Return the [X, Y] coordinate for the center point of the cell that contains the specified text.  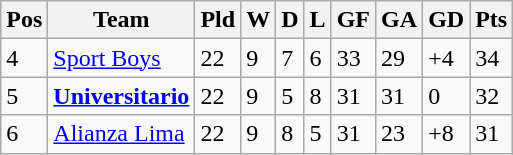
4 [24, 58]
Pos [24, 20]
34 [492, 58]
Pld [218, 20]
Sport Boys [122, 58]
W [258, 20]
23 [400, 134]
GA [400, 20]
7 [290, 58]
33 [353, 58]
GD [446, 20]
29 [400, 58]
Pts [492, 20]
Universitario [122, 96]
Team [122, 20]
+8 [446, 134]
Alianza Lima [122, 134]
0 [446, 96]
32 [492, 96]
L [318, 20]
GF [353, 20]
+4 [446, 58]
D [290, 20]
